Identify which cell holds the provided text, then report its (X, Y) central coordinate. 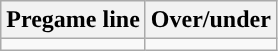
Over/under (210, 20)
Pregame line (74, 20)
